From the cell containing the given text, extract its center point as [X, Y] coordinate. 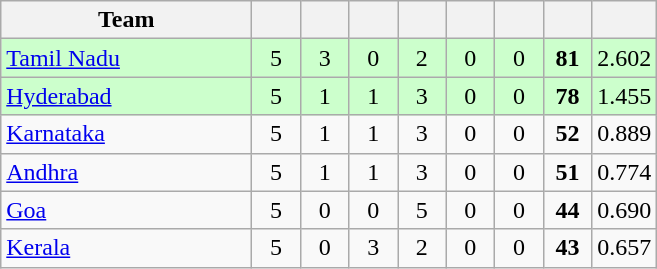
1.455 [624, 96]
43 [568, 248]
52 [568, 134]
0.690 [624, 210]
81 [568, 58]
0.889 [624, 134]
2.602 [624, 58]
Karnataka [126, 134]
Andhra [126, 172]
Tamil Nadu [126, 58]
51 [568, 172]
Goa [126, 210]
0.657 [624, 248]
78 [568, 96]
44 [568, 210]
Hyderabad [126, 96]
0.774 [624, 172]
Kerala [126, 248]
Team [126, 20]
